Search for the cell housing the specified text and yield its (X, Y) center coordinate. 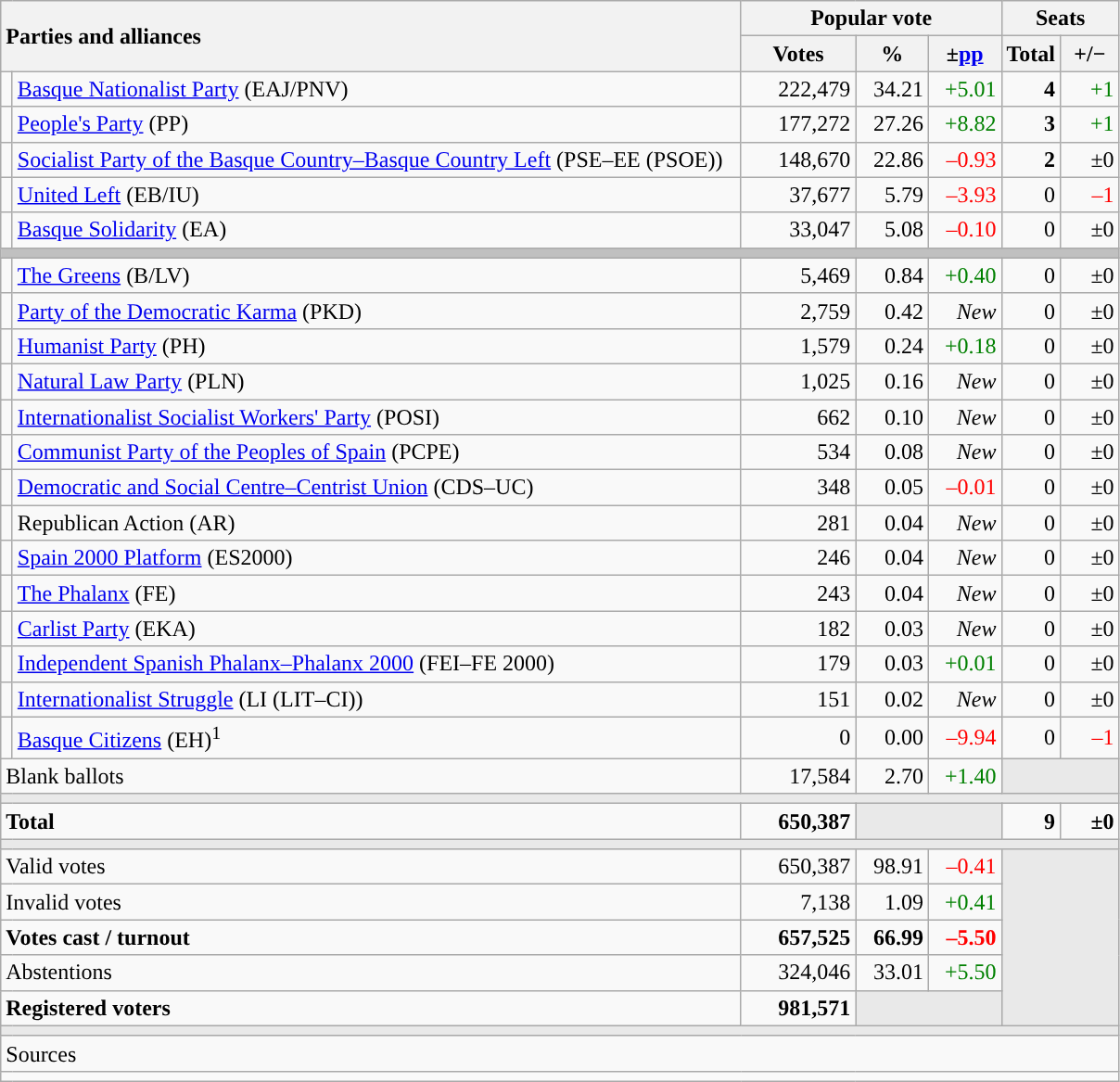
324,046 (798, 973)
The Phalanx (FE) (376, 593)
981,571 (798, 1008)
98.91 (892, 867)
Seats (1061, 19)
Popular vote (872, 19)
0.02 (892, 699)
People's Party (PP) (376, 124)
+5.50 (964, 973)
+5.01 (964, 89)
United Left (EB/IU) (376, 195)
177,272 (798, 124)
Independent Spanish Phalanx–Phalanx 2000 (FEI–FE 2000) (376, 664)
34.21 (892, 89)
Humanist Party (PH) (376, 346)
+0.41 (964, 902)
179 (798, 664)
Parties and alliances (371, 36)
33,047 (798, 230)
Invalid votes (371, 902)
17,584 (798, 776)
66.99 (892, 937)
246 (798, 558)
0.42 (892, 311)
1.09 (892, 902)
243 (798, 593)
Sources (560, 1053)
Votes cast / turnout (371, 937)
5.08 (892, 230)
27.26 (892, 124)
Communist Party of the Peoples of Spain (PCPE) (376, 452)
2,759 (798, 311)
Registered voters (371, 1008)
222,479 (798, 89)
Blank ballots (371, 776)
148,670 (798, 159)
33.01 (892, 973)
37,677 (798, 195)
–0.01 (964, 488)
±pp (964, 54)
182 (798, 629)
0.05 (892, 488)
7,138 (798, 902)
Basque Solidarity (EA) (376, 230)
Democratic and Social Centre–Centrist Union (CDS–UC) (376, 488)
0.08 (892, 452)
Votes (798, 54)
Basque Citizens (EH)1 (376, 738)
+0.40 (964, 275)
+0.18 (964, 346)
657,525 (798, 937)
5.79 (892, 195)
Socialist Party of the Basque Country–Basque Country Left (PSE–EE (PSOE)) (376, 159)
1,579 (798, 346)
Abstentions (371, 973)
+/− (1090, 54)
Carlist Party (EKA) (376, 629)
Basque Nationalist Party (EAJ/PNV) (376, 89)
1,025 (798, 381)
4 (1031, 89)
Party of the Democratic Karma (PKD) (376, 311)
22.86 (892, 159)
–0.41 (964, 867)
0.16 (892, 381)
348 (798, 488)
9 (1031, 821)
+1.40 (964, 776)
+8.82 (964, 124)
Republican Action (AR) (376, 523)
2.70 (892, 776)
–3.93 (964, 195)
5,469 (798, 275)
Internationalist Socialist Workers' Party (POSI) (376, 416)
Natural Law Party (PLN) (376, 381)
0.00 (892, 738)
+0.01 (964, 664)
–9.94 (964, 738)
Internationalist Struggle (LI (LIT–CI)) (376, 699)
534 (798, 452)
281 (798, 523)
The Greens (B/LV) (376, 275)
0.84 (892, 275)
–0.93 (964, 159)
0.24 (892, 346)
2 (1031, 159)
3 (1031, 124)
0.10 (892, 416)
–0.10 (964, 230)
% (892, 54)
Valid votes (371, 867)
Spain 2000 Platform (ES2000) (376, 558)
151 (798, 699)
–5.50 (964, 937)
662 (798, 416)
